Return the [X, Y] coordinate for the center point of the cell that contains the specified text.  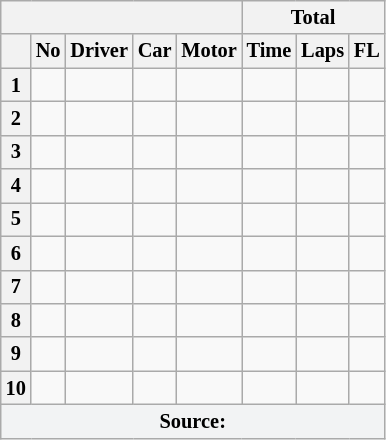
No [48, 51]
4 [16, 186]
Laps [322, 51]
Car [155, 51]
9 [16, 354]
Total [314, 17]
2 [16, 118]
Time [270, 51]
Driver [98, 51]
8 [16, 320]
Source: [193, 421]
3 [16, 152]
5 [16, 219]
Motor [208, 51]
FL [367, 51]
1 [16, 85]
7 [16, 287]
10 [16, 388]
6 [16, 253]
